For the text-containing cell, return its midpoint in (x, y) coordinate format. 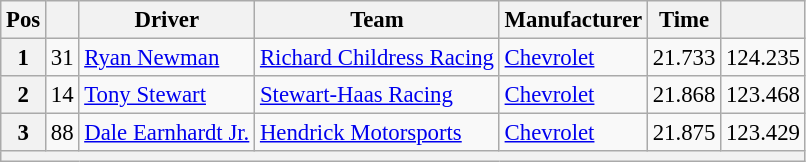
Manufacturer (573, 20)
124.235 (764, 58)
Pos (24, 20)
21.875 (684, 133)
Team (378, 20)
123.468 (764, 95)
Driver (167, 20)
21.733 (684, 58)
21.868 (684, 95)
Hendrick Motorsports (378, 133)
Richard Childress Racing (378, 58)
31 (62, 58)
Stewart-Haas Racing (378, 95)
Ryan Newman (167, 58)
Dale Earnhardt Jr. (167, 133)
123.429 (764, 133)
2 (24, 95)
Time (684, 20)
14 (62, 95)
88 (62, 133)
Tony Stewart (167, 95)
1 (24, 58)
3 (24, 133)
